Find where the given text appears and provide that cell's center as (x, y) coordinate. 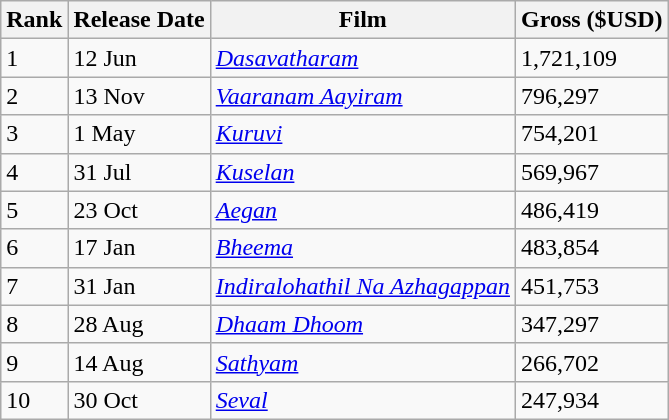
9 (34, 362)
17 Jan (139, 248)
347,297 (592, 324)
451,753 (592, 286)
569,967 (592, 172)
31 Jan (139, 286)
Vaaranam Aayiram (362, 96)
31 Jul (139, 172)
Kuselan (362, 172)
796,297 (592, 96)
483,854 (592, 248)
10 (34, 400)
Aegan (362, 210)
2 (34, 96)
12 Jun (139, 58)
Indiralohathil Na Azhagappan (362, 286)
Rank (34, 20)
13 Nov (139, 96)
1 May (139, 134)
266,702 (592, 362)
Gross ($USD) (592, 20)
247,934 (592, 400)
Dhaam Dhoom (362, 324)
6 (34, 248)
8 (34, 324)
Seval (362, 400)
14 Aug (139, 362)
23 Oct (139, 210)
28 Aug (139, 324)
5 (34, 210)
1 (34, 58)
486,419 (592, 210)
30 Oct (139, 400)
Dasavatharam (362, 58)
3 (34, 134)
4 (34, 172)
Kuruvi (362, 134)
Release Date (139, 20)
754,201 (592, 134)
Film (362, 20)
Bheema (362, 248)
7 (34, 286)
Sathyam (362, 362)
1,721,109 (592, 58)
